Pinpoint the cell where the given text exists, returning its (x, y) midpoint coordinate. 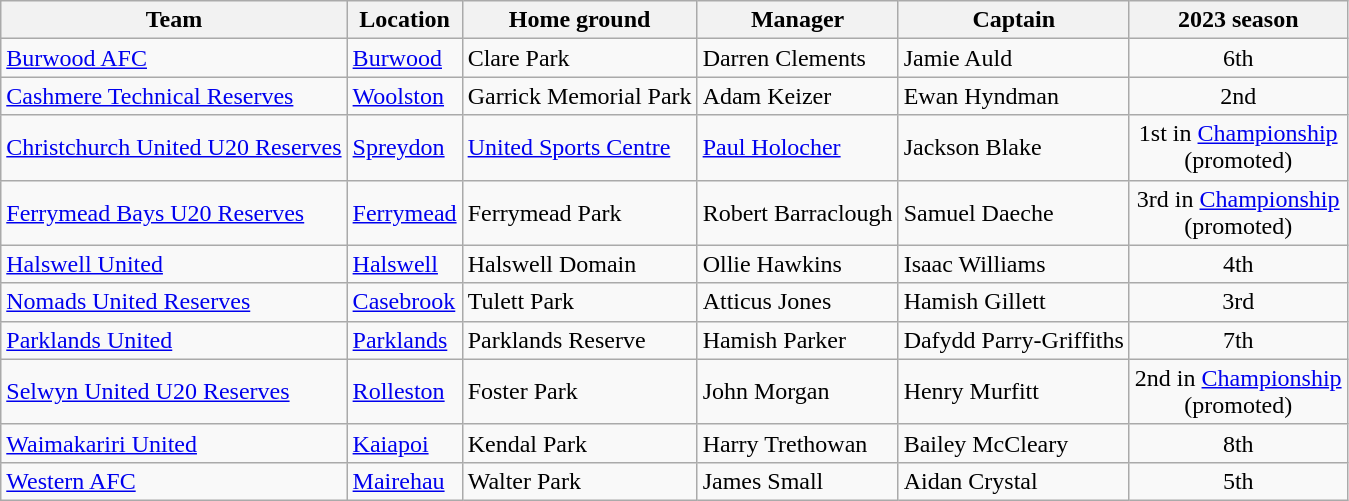
Samuel Daeche (1014, 212)
Cashmere Technical Reserves (174, 96)
Spreydon (404, 148)
2023 season (1238, 20)
6th (1238, 58)
Atticus Jones (798, 302)
5th (1238, 481)
Robert Barraclough (798, 212)
1st in Championship(promoted) (1238, 148)
Manager (798, 20)
Ferrymead Bays U20 Reserves (174, 212)
Darren Clements (798, 58)
Isaac Williams (1014, 264)
3rd in Championship(promoted) (1238, 212)
Parklands United (174, 340)
Walter Park (580, 481)
Foster Park (580, 392)
Kaiapoi (404, 443)
2nd (1238, 96)
Halswell Domain (580, 264)
James Small (798, 481)
4th (1238, 264)
Bailey McCleary (1014, 443)
3rd (1238, 302)
Halswell (404, 264)
Paul Holocher (798, 148)
Team (174, 20)
Jamie Auld (1014, 58)
Hamish Parker (798, 340)
Ferrymead Park (580, 212)
Captain (1014, 20)
Home ground (580, 20)
Casebrook (404, 302)
Burwood AFC (174, 58)
Ollie Hawkins (798, 264)
Tulett Park (580, 302)
Woolston (404, 96)
Parklands Reserve (580, 340)
Burwood (404, 58)
Rolleston (404, 392)
Waimakariri United (174, 443)
Halswell United (174, 264)
Harry Trethowan (798, 443)
Hamish Gillett (1014, 302)
Ferrymead (404, 212)
2nd in Championship(promoted) (1238, 392)
Aidan Crystal (1014, 481)
John Morgan (798, 392)
Christchurch United U20 Reserves (174, 148)
Location (404, 20)
8th (1238, 443)
7th (1238, 340)
Mairehau (404, 481)
Clare Park (580, 58)
Western AFC (174, 481)
Selwyn United U20 Reserves (174, 392)
Henry Murfitt (1014, 392)
Nomads United Reserves (174, 302)
Ewan Hyndman (1014, 96)
United Sports Centre (580, 148)
Garrick Memorial Park (580, 96)
Parklands (404, 340)
Dafydd Parry-Griffiths (1014, 340)
Adam Keizer (798, 96)
Kendal Park (580, 443)
Jackson Blake (1014, 148)
